Return the (X, Y) coordinate for the center point of the cell that contains the specified text.  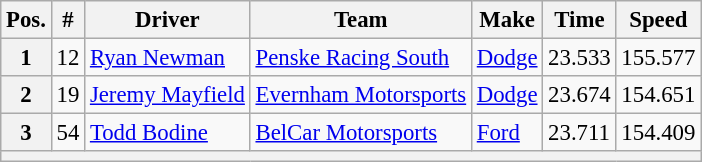
54 (68, 133)
Speed (658, 20)
19 (68, 95)
Ford (506, 133)
155.577 (658, 58)
Team (360, 20)
Time (580, 20)
Pos. (26, 20)
Make (506, 20)
23.533 (580, 58)
Evernham Motorsports (360, 95)
BelCar Motorsports (360, 133)
Ryan Newman (168, 58)
1 (26, 58)
# (68, 20)
3 (26, 133)
Driver (168, 20)
154.651 (658, 95)
23.711 (580, 133)
Jeremy Mayfield (168, 95)
Penske Racing South (360, 58)
Todd Bodine (168, 133)
23.674 (580, 95)
2 (26, 95)
154.409 (658, 133)
12 (68, 58)
